Capture the cell that displays the provided text and extract its [x, y] central coordinate. 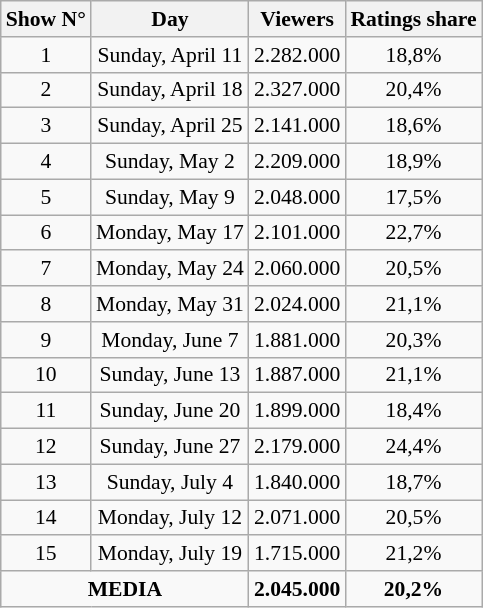
21,2% [413, 554]
Sunday, April 25 [170, 126]
15 [46, 554]
13 [46, 482]
Monday, May 31 [170, 304]
Sunday, June 13 [170, 375]
Sunday, April 18 [170, 90]
Sunday, May 2 [170, 162]
18,6% [413, 126]
Monday, May 17 [170, 233]
20,3% [413, 340]
Sunday, April 11 [170, 55]
2.179.000 [297, 447]
Monday, July 12 [170, 518]
2.060.000 [297, 269]
Sunday, July 4 [170, 482]
2.141.000 [297, 126]
20,2% [413, 589]
4 [46, 162]
Sunday, June 20 [170, 411]
17,5% [413, 197]
Monday, July 19 [170, 554]
1.899.000 [297, 411]
2.101.000 [297, 233]
2.048.000 [297, 197]
2.071.000 [297, 518]
10 [46, 375]
24,4% [413, 447]
Sunday, May 9 [170, 197]
2.045.000 [297, 589]
22,7% [413, 233]
Day [170, 19]
Show N° [46, 19]
3 [46, 126]
18,4% [413, 411]
1.715.000 [297, 554]
1 [46, 55]
6 [46, 233]
2.282.000 [297, 55]
18,7% [413, 482]
Monday, May 24 [170, 269]
2.327.000 [297, 90]
Ratings share [413, 19]
2.209.000 [297, 162]
7 [46, 269]
11 [46, 411]
18,9% [413, 162]
5 [46, 197]
MEDIA [125, 589]
12 [46, 447]
1.887.000 [297, 375]
Monday, June 7 [170, 340]
18,8% [413, 55]
Viewers [297, 19]
1.840.000 [297, 482]
8 [46, 304]
Sunday, June 27 [170, 447]
14 [46, 518]
9 [46, 340]
2 [46, 90]
2.024.000 [297, 304]
20,4% [413, 90]
1.881.000 [297, 340]
